Detect which cell encompasses the target text, then output its [X, Y] center coordinate. 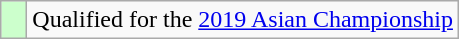
Qualified for the 2019 Asian Championship [243, 20]
